Scan for the cell matching the given text and deliver its (x, y) coordinate at center. 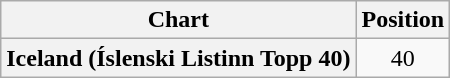
Chart (178, 20)
Position (403, 20)
Iceland (Íslenski Listinn Topp 40) (178, 58)
40 (403, 58)
